Return (X, Y) of the center of cell containing provided text 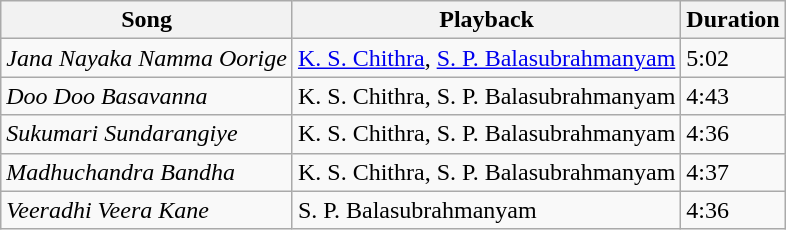
5:02 (733, 58)
Duration (733, 20)
S. P. Balasubrahmanyam (486, 210)
Jana Nayaka Namma Oorige (147, 58)
Playback (486, 20)
4:43 (733, 96)
Song (147, 20)
4:37 (733, 172)
Sukumari Sundarangiye (147, 134)
Doo Doo Basavanna (147, 96)
Madhuchandra Bandha (147, 172)
Veeradhi Veera Kane (147, 210)
